Return (X, Y) of the center of cell containing provided text 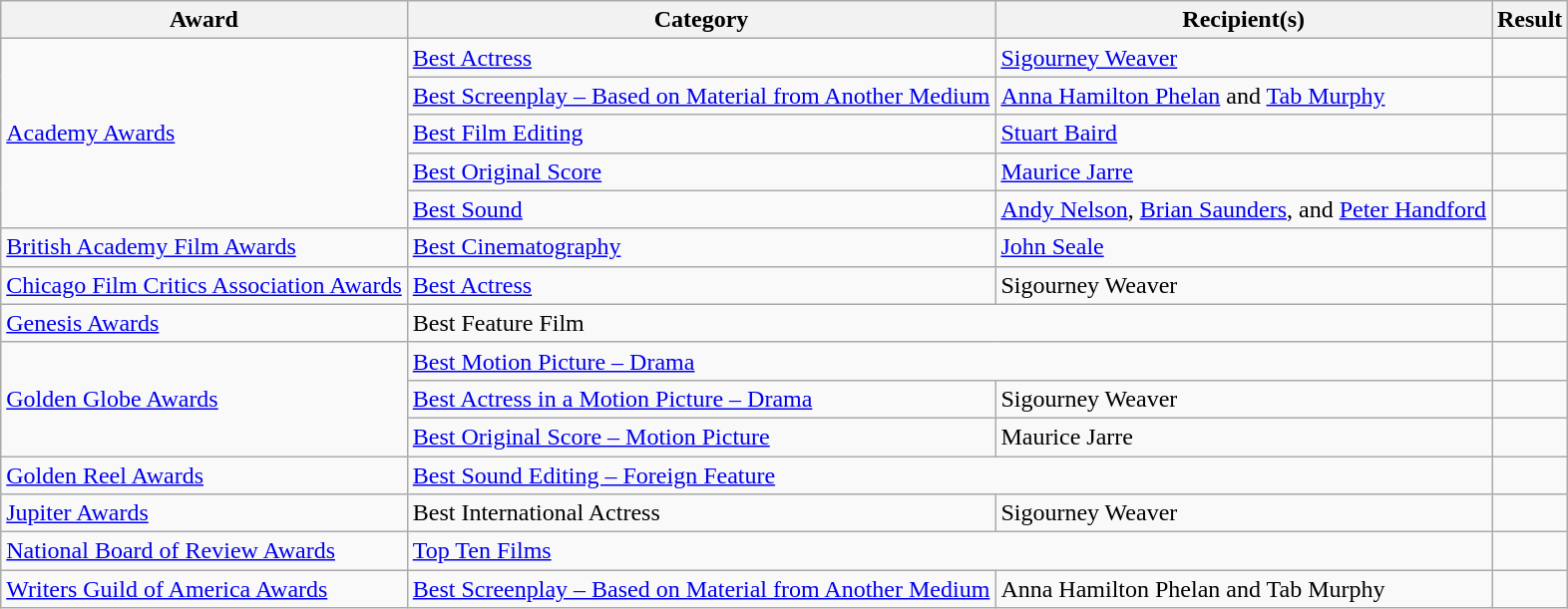
National Board of Review Awards (204, 551)
Top Ten Films (950, 551)
Award (204, 20)
Best Original Score (701, 171)
Best International Actress (701, 513)
Golden Globe Awards (204, 399)
Best Motion Picture – Drama (950, 361)
Jupiter Awards (204, 513)
Best Cinematography (701, 247)
Recipient(s) (1244, 20)
Result (1530, 20)
Best Feature Film (950, 323)
Category (701, 20)
Best Film Editing (701, 134)
Stuart Baird (1244, 134)
Andy Nelson, Brian Saunders, and Peter Handford (1244, 209)
Best Original Score – Motion Picture (701, 437)
Golden Reel Awards (204, 475)
Best Sound Editing – Foreign Feature (950, 475)
Best Actress in a Motion Picture – Drama (701, 399)
John Seale (1244, 247)
Chicago Film Critics Association Awards (204, 285)
Academy Awards (204, 134)
Writers Guild of America Awards (204, 589)
Genesis Awards (204, 323)
British Academy Film Awards (204, 247)
Best Sound (701, 209)
